For the text-containing cell, return its midpoint in [x, y] coordinate format. 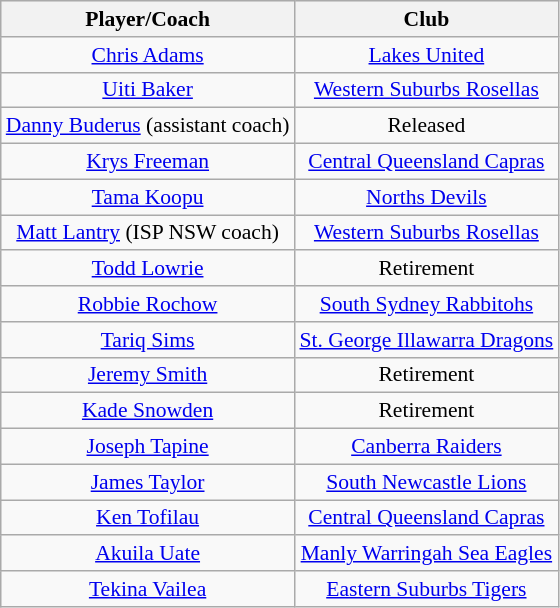
Ken Tofilau [148, 518]
Club [426, 19]
South Newcastle Lions [426, 482]
Player/Coach [148, 19]
Manly Warringah Sea Eagles [426, 554]
Robbie Rochow [148, 304]
Lakes United [426, 55]
Todd Lowrie [148, 269]
Danny Buderus (assistant coach) [148, 126]
Akuila Uate [148, 554]
Matt Lantry (ISP NSW coach) [148, 233]
Joseph Tapine [148, 447]
Eastern Suburbs Tigers [426, 589]
South Sydney Rabbitohs [426, 304]
Chris Adams [148, 55]
James Taylor [148, 482]
Released [426, 126]
Kade Snowden [148, 411]
Tariq Sims [148, 340]
Uiti Baker [148, 90]
St. George Illawarra Dragons [426, 340]
Tama Koopu [148, 197]
Tekina Vailea [148, 589]
Krys Freeman [148, 162]
Jeremy Smith [148, 375]
Norths Devils [426, 197]
Canberra Raiders [426, 447]
